Output the (x, y) coordinate of the center of the cell containing the given text.  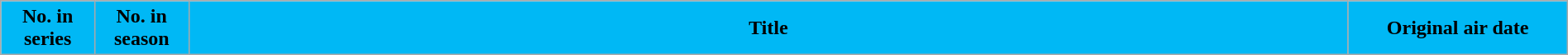
Title (768, 28)
Original air date (1457, 28)
No. inseries (48, 28)
No. inseason (141, 28)
